Pinpoint the cell where the given text exists, returning its (X, Y) midpoint coordinate. 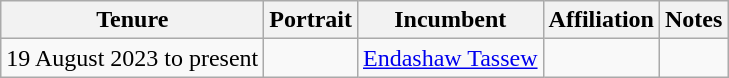
19 August 2023 to present (132, 58)
Incumbent (450, 20)
Notes (693, 20)
Portrait (311, 20)
Tenure (132, 20)
Affiliation (601, 20)
Endashaw Tassew (450, 58)
